Provide the (x, y) coordinate of the cell's center where the given text is located.  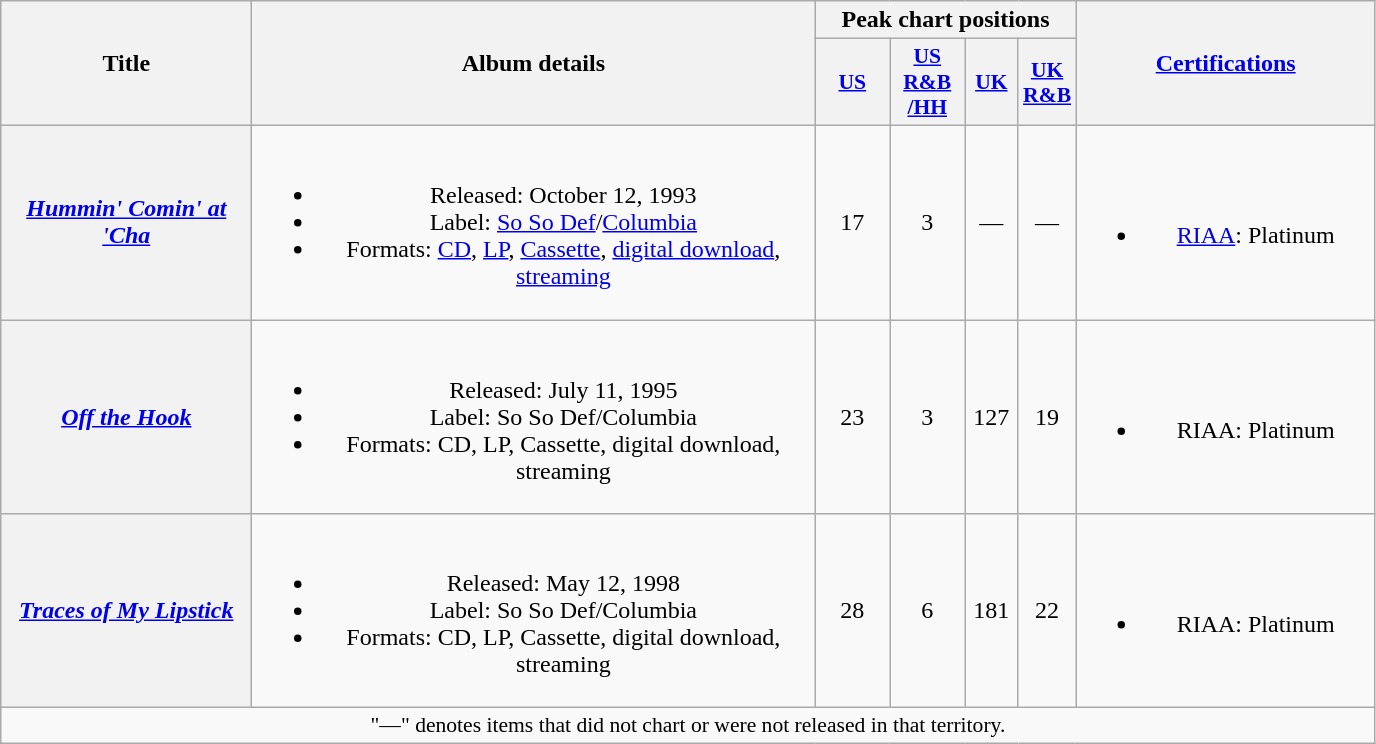
22 (1047, 611)
Released: July 11, 1995Label: So So Def/ColumbiaFormats: CD, LP, Cassette, digital download, streaming (534, 417)
23 (852, 417)
127 (992, 417)
Released: October 12, 1993Label: So So Def/ColumbiaFormats: CD, LP, Cassette, digital download, streaming (534, 222)
181 (992, 611)
28 (852, 611)
Certifications (1226, 64)
Off the Hook (126, 417)
17 (852, 222)
Title (126, 64)
Traces of My Lipstick (126, 611)
UKR&B (1047, 82)
19 (1047, 417)
Released: May 12, 1998Label: So So Def/ColumbiaFormats: CD, LP, Cassette, digital download, streaming (534, 611)
US (852, 82)
USR&B/HH (928, 82)
Album details (534, 64)
UK (992, 82)
Peak chart positions (946, 20)
"—" denotes items that did not chart or were not released in that territory. (688, 726)
6 (928, 611)
Hummin' Comin' at 'Cha (126, 222)
